From the cell containing the given text, extract its center point as (X, Y) coordinate. 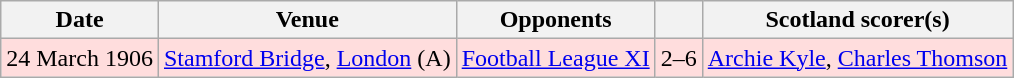
Football League XI (556, 58)
2–6 (678, 58)
Date (80, 20)
Archie Kyle, Charles Thomson (858, 58)
Venue (307, 20)
Scotland scorer(s) (858, 20)
24 March 1906 (80, 58)
Opponents (556, 20)
Stamford Bridge, London (A) (307, 58)
